Return [X, Y] of the center of cell containing provided text 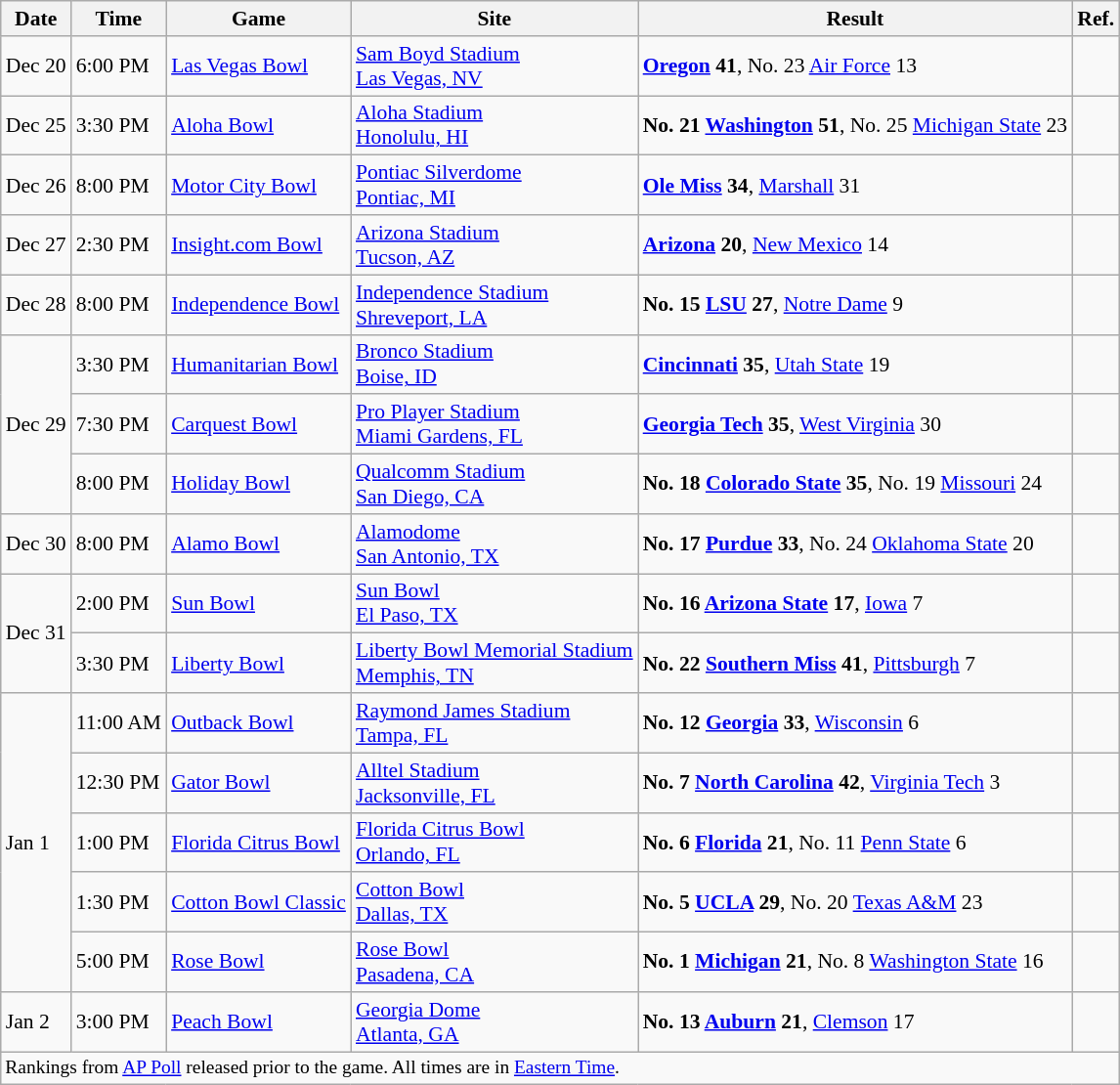
Alltel StadiumJacksonville, FL [495, 782]
Game [258, 19]
Dec 29 [36, 424]
Ole Miss 34, Marshall 31 [856, 186]
Dec 30 [36, 543]
1:30 PM [119, 903]
Ref. [1096, 19]
Cotton BowlDallas, TX [495, 903]
Outback Bowl [258, 723]
No. 22 Southern Miss 41, Pittsburgh 7 [856, 663]
Las Vegas Bowl [258, 66]
Cincinnati 35, Utah State 19 [856, 364]
Cotton Bowl Classic [258, 903]
6:00 PM [119, 66]
Dec 27 [36, 244]
Rose Bowl [258, 962]
Motor City Bowl [258, 186]
Dec 25 [36, 125]
Time [119, 19]
Jan 1 [36, 843]
No. 1 Michigan 21, No. 8 Washington State 16 [856, 962]
Qualcomm StadiumSan Diego, CA [495, 485]
Raymond James StadiumTampa, FL [495, 723]
Dec 20 [36, 66]
Bronco StadiumBoise, ID [495, 364]
No. 17 Purdue 33, No. 24 Oklahoma State 20 [856, 543]
Oregon 41, No. 23 Air Force 13 [856, 66]
Sun Bowl [258, 604]
No. 5 UCLA 29, No. 20 Texas A&M 23 [856, 903]
Holiday Bowl [258, 485]
Alamo Bowl [258, 543]
Liberty Bowl [258, 663]
No. 12 Georgia 33, Wisconsin 6 [856, 723]
Arizona 20, New Mexico 14 [856, 244]
Humanitarian Bowl [258, 364]
Peach Bowl [258, 1022]
No. 6 Florida 21, No. 11 Penn State 6 [856, 843]
Rose BowlPasadena, CA [495, 962]
Florida Citrus BowlOrlando, FL [495, 843]
Dec 26 [36, 186]
Aloha Bowl [258, 125]
Arizona StadiumTucson, AZ [495, 244]
Jan 2 [36, 1022]
11:00 AM [119, 723]
No. 21 Washington 51, No. 25 Michigan State 23 [856, 125]
Rankings from AP Poll released prior to the game. All times are in Eastern Time. [560, 1067]
Aloha StadiumHonolulu, HI [495, 125]
Independence Bowl [258, 305]
AlamodomeSan Antonio, TX [495, 543]
No. 13 Auburn 21, Clemson 17 [856, 1022]
Georgia Tech 35, West Virginia 30 [856, 424]
Result [856, 19]
Dec 31 [36, 633]
Pontiac SilverdomePontiac, MI [495, 186]
No. 16 Arizona State 17, Iowa 7 [856, 604]
3:00 PM [119, 1022]
Sun BowlEl Paso, TX [495, 604]
Site [495, 19]
12:30 PM [119, 782]
Insight.com Bowl [258, 244]
2:00 PM [119, 604]
No. 15 LSU 27, Notre Dame 9 [856, 305]
Georgia DomeAtlanta, GA [495, 1022]
Independence StadiumShreveport, LA [495, 305]
Sam Boyd StadiumLas Vegas, NV [495, 66]
1:00 PM [119, 843]
2:30 PM [119, 244]
Date [36, 19]
Liberty Bowl Memorial StadiumMemphis, TN [495, 663]
7:30 PM [119, 424]
Pro Player StadiumMiami Gardens, FL [495, 424]
No. 18 Colorado State 35, No. 19 Missouri 24 [856, 485]
Gator Bowl [258, 782]
No. 7 North Carolina 42, Virginia Tech 3 [856, 782]
Carquest Bowl [258, 424]
5:00 PM [119, 962]
Florida Citrus Bowl [258, 843]
Dec 28 [36, 305]
